Capture the cell that displays the provided text and extract its (x, y) central coordinate. 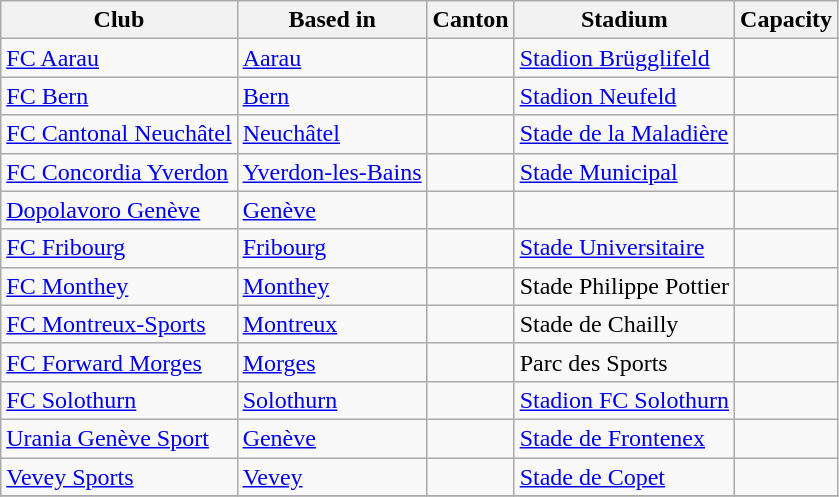
Stade Universitaire (624, 248)
Stadion FC Solothurn (624, 400)
Stade Municipal (624, 172)
Stadion Brügglifeld (624, 58)
FC Forward Morges (119, 362)
Based in (332, 20)
Morges (332, 362)
Stade de la Maladière (624, 134)
Urania Genève Sport (119, 438)
FC Concordia Yverdon (119, 172)
Stade de Copet (624, 477)
Capacity (786, 20)
FC Aarau (119, 58)
Stade de Frontenex (624, 438)
Dopolavoro Genève (119, 210)
Fribourg (332, 248)
Montreux (332, 324)
Yverdon-les-Bains (332, 172)
Stadion Neufeld (624, 96)
Parc des Sports (624, 362)
Monthey (332, 286)
FC Fribourg (119, 248)
Bern (332, 96)
FC Cantonal Neuchâtel (119, 134)
Neuchâtel (332, 134)
Aarau (332, 58)
Stade Philippe Pottier (624, 286)
Solothurn (332, 400)
Stade de Chailly (624, 324)
FC Monthey (119, 286)
Vevey (332, 477)
Vevey Sports (119, 477)
FC Bern (119, 96)
Club (119, 20)
FC Solothurn (119, 400)
Canton (470, 20)
FC Montreux-Sports (119, 324)
Stadium (624, 20)
